Return [x, y] of the center of cell containing provided text 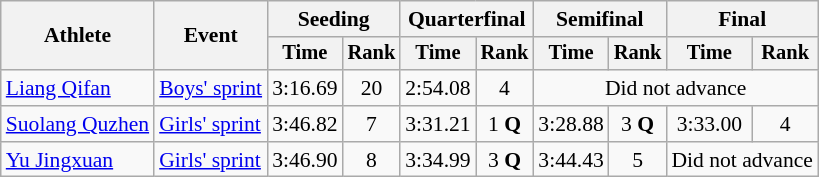
3 Q [638, 124]
3:46.82 [304, 124]
1 Q [505, 124]
Semifinal [600, 19]
Boys' sprint [210, 88]
3:33.00 [709, 124]
Girls' sprint [210, 124]
3:31.21 [438, 124]
Did not advance [676, 88]
Seeding [334, 19]
Liang Qifan [78, 88]
2:54.08 [438, 88]
3:28.88 [570, 124]
Suolang Quzhen [78, 124]
Quarterfinal [466, 19]
20 [372, 88]
Event [210, 36]
3:16.69 [304, 88]
7 [372, 124]
Athlete [78, 36]
Final [742, 19]
